Return the (x, y) coordinate for the center point of the cell that contains the specified text.  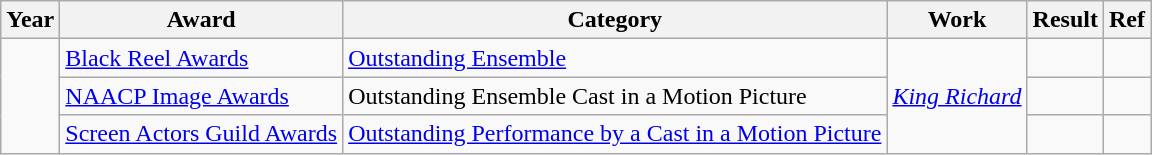
Work (957, 20)
Category (615, 20)
Result (1065, 20)
Award (202, 20)
Year (30, 20)
Outstanding Performance by a Cast in a Motion Picture (615, 134)
Ref (1126, 20)
Outstanding Ensemble Cast in a Motion Picture (615, 96)
Screen Actors Guild Awards (202, 134)
Black Reel Awards (202, 58)
King Richard (957, 96)
NAACP Image Awards (202, 96)
Outstanding Ensemble (615, 58)
